Return the (X, Y) coordinate for the center point of the cell that contains the specified text.  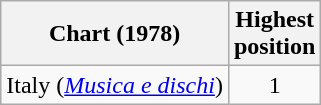
Highestposition (274, 34)
1 (274, 85)
Italy (Musica e dischi) (115, 85)
Chart (1978) (115, 34)
